For the text-containing cell, return its midpoint in (X, Y) coordinate format. 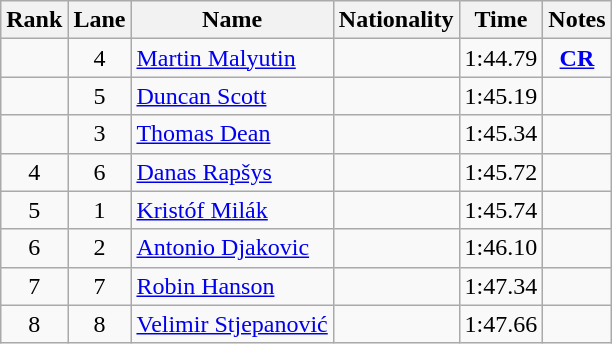
Name (232, 20)
1:45.34 (501, 134)
Martin Malyutin (232, 58)
CR (577, 58)
1:45.19 (501, 96)
3 (100, 134)
1:44.79 (501, 58)
1:47.34 (501, 286)
Danas Rapšys (232, 172)
Velimir Stjepanović (232, 324)
Duncan Scott (232, 96)
Robin Hanson (232, 286)
Thomas Dean (232, 134)
Notes (577, 20)
Nationality (396, 20)
1:47.66 (501, 324)
Kristóf Milák (232, 210)
1 (100, 210)
1:45.72 (501, 172)
2 (100, 248)
Antonio Djakovic (232, 248)
Rank (34, 20)
Lane (100, 20)
1:45.74 (501, 210)
Time (501, 20)
1:46.10 (501, 248)
